Identify which cell holds the provided text, then report its [X, Y] central coordinate. 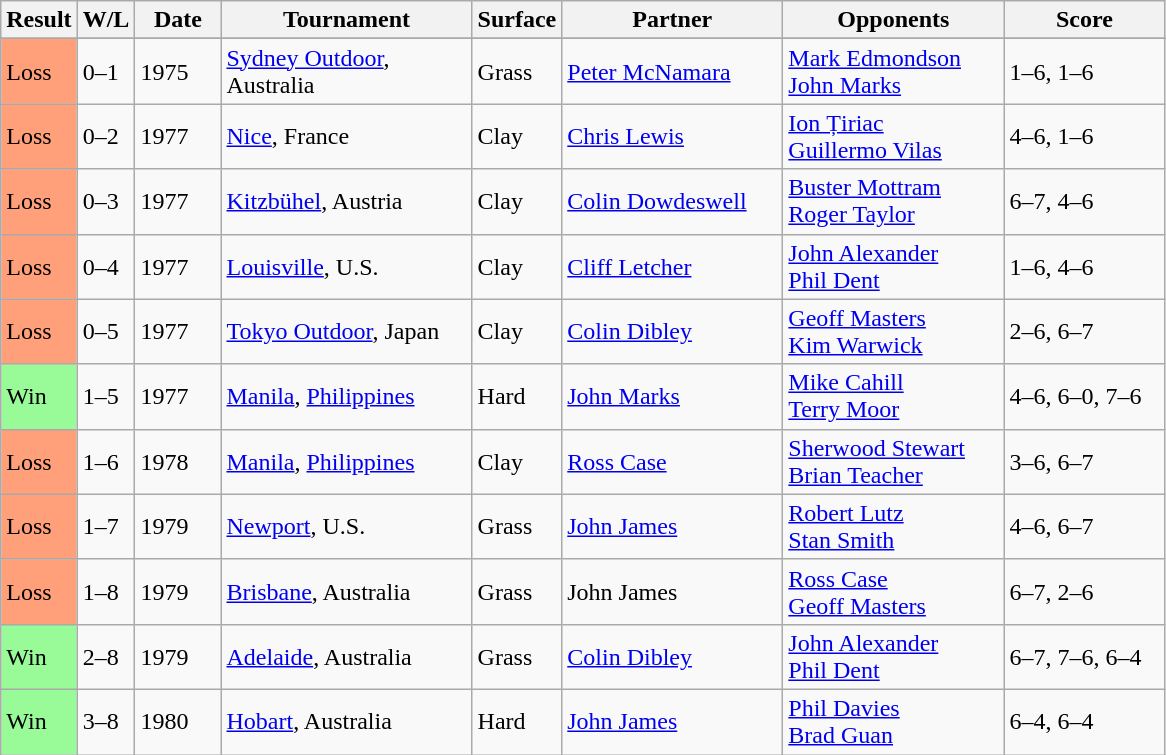
Hobart, Australia [346, 722]
Robert Lutz Stan Smith [894, 526]
6–4, 6–4 [1084, 722]
1–6, 4–6 [1084, 266]
Tokyo Outdoor, Japan [346, 332]
Peter McNamara [672, 72]
3–8 [106, 722]
Colin Dowdeswell [672, 202]
6–7, 7–6, 6–4 [1084, 656]
0–4 [106, 266]
Louisville, U.S. [346, 266]
Sydney Outdoor, Australia [346, 72]
Cliff Letcher [672, 266]
W/L [106, 20]
Brisbane, Australia [346, 592]
Date [178, 20]
1–6, 1–6 [1084, 72]
Surface [517, 20]
0–2 [106, 136]
John Marks [672, 396]
4–6, 6–0, 7–6 [1084, 396]
6–7, 2–6 [1084, 592]
4–6, 6–7 [1084, 526]
Tournament [346, 20]
Chris Lewis [672, 136]
Phil Davies Brad Guan [894, 722]
0–5 [106, 332]
6–7, 4–6 [1084, 202]
Result [39, 20]
Geoff Masters Kim Warwick [894, 332]
Adelaide, Australia [346, 656]
1978 [178, 462]
0–1 [106, 72]
Ion Țiriac Guillermo Vilas [894, 136]
Score [1084, 20]
1–5 [106, 396]
2–6, 6–7 [1084, 332]
Sherwood Stewart Brian Teacher [894, 462]
Mike Cahill Terry Moor [894, 396]
Nice, France [346, 136]
Kitzbühel, Austria [346, 202]
Buster Mottram Roger Taylor [894, 202]
Ross Case Geoff Masters [894, 592]
Ross Case [672, 462]
1–8 [106, 592]
1–7 [106, 526]
Newport, U.S. [346, 526]
4–6, 1–6 [1084, 136]
0–3 [106, 202]
1975 [178, 72]
2–8 [106, 656]
1980 [178, 722]
1–6 [106, 462]
Partner [672, 20]
3–6, 6–7 [1084, 462]
Mark Edmondson John Marks [894, 72]
Opponents [894, 20]
